From the cell containing the given text, extract its center point as (X, Y) coordinate. 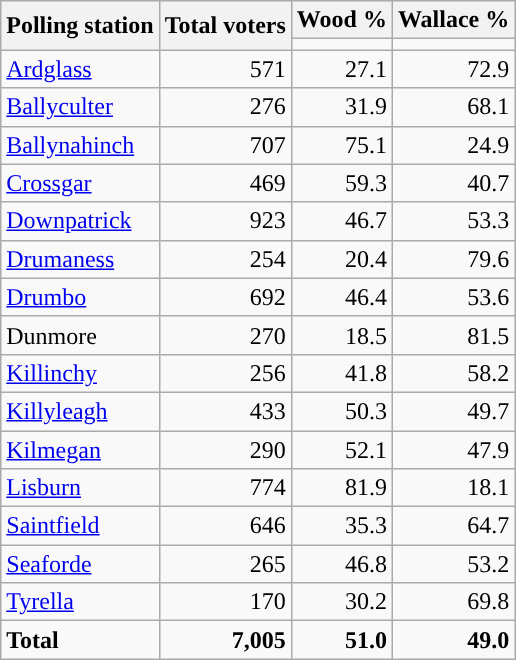
433 (225, 411)
49.0 (453, 640)
50.3 (342, 411)
59.3 (342, 183)
923 (225, 221)
Ardglass (80, 69)
75.1 (342, 145)
58.2 (453, 373)
Downpatrick (80, 221)
Kilmegan (80, 449)
72.9 (453, 69)
Saintfield (80, 526)
Crossgar (80, 183)
469 (225, 183)
Total voters (225, 26)
Polling station (80, 26)
18.5 (342, 335)
Seaforde (80, 564)
707 (225, 145)
46.4 (342, 297)
40.7 (453, 183)
46.7 (342, 221)
53.2 (453, 564)
64.7 (453, 526)
256 (225, 373)
646 (225, 526)
53.3 (453, 221)
Wood % (342, 20)
41.8 (342, 373)
265 (225, 564)
290 (225, 449)
18.1 (453, 488)
81.9 (342, 488)
47.9 (453, 449)
571 (225, 69)
Ballyculter (80, 107)
53.6 (453, 297)
Tyrella (80, 602)
7,005 (225, 640)
774 (225, 488)
31.9 (342, 107)
Lisburn (80, 488)
51.0 (342, 640)
52.1 (342, 449)
254 (225, 259)
Dunmore (80, 335)
35.3 (342, 526)
Wallace % (453, 20)
46.8 (342, 564)
Drumbo (80, 297)
69.8 (453, 602)
81.5 (453, 335)
270 (225, 335)
Killyleagh (80, 411)
170 (225, 602)
692 (225, 297)
Killinchy (80, 373)
Ballynahinch (80, 145)
68.1 (453, 107)
Total (80, 640)
Drumaness (80, 259)
79.6 (453, 259)
49.7 (453, 411)
276 (225, 107)
30.2 (342, 602)
20.4 (342, 259)
24.9 (453, 145)
27.1 (342, 69)
